Detect which cell encompasses the target text, then output its [x, y] center coordinate. 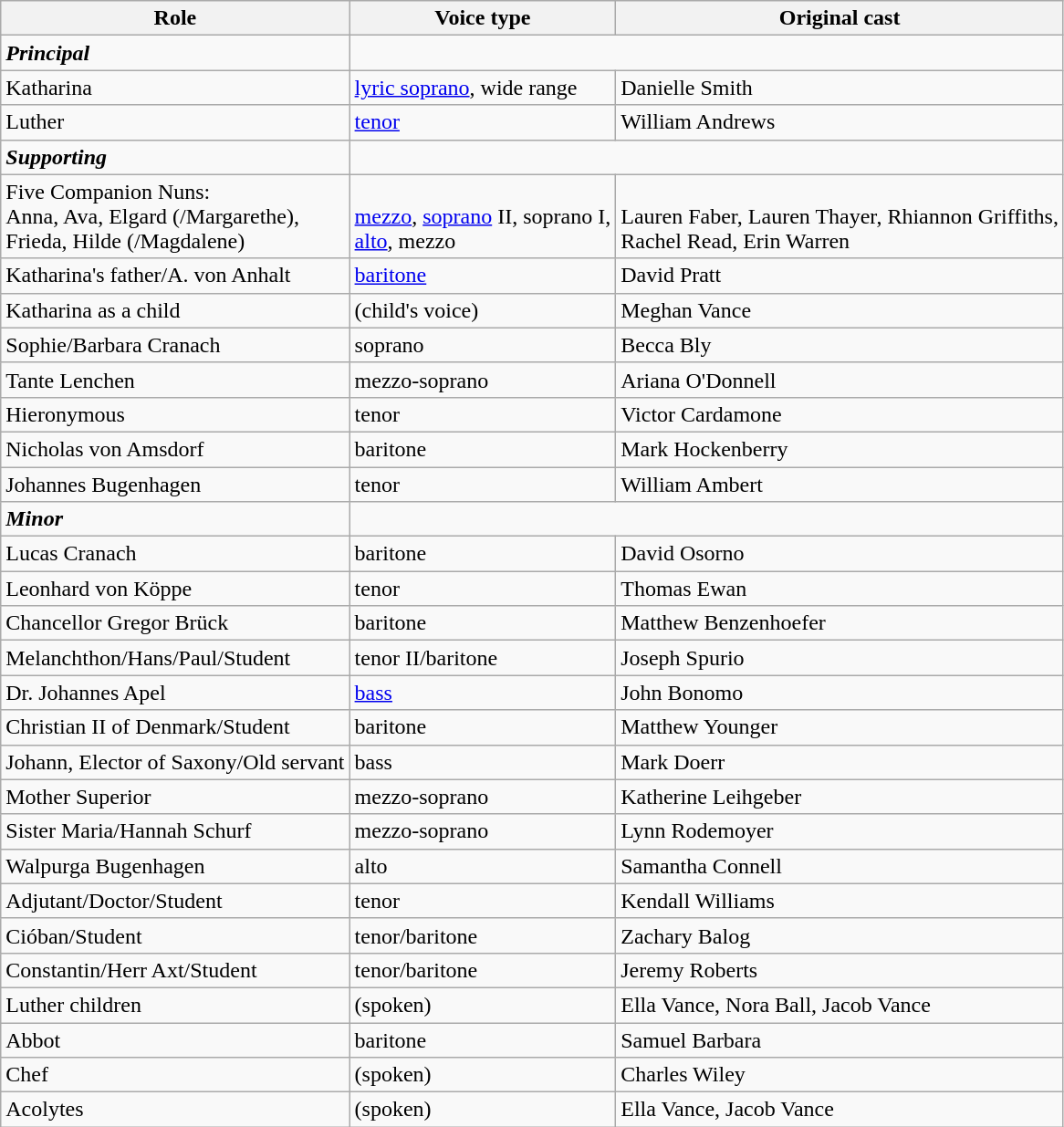
William Andrews [840, 122]
Five Companion Nuns:Anna, Ava, Elgard (/Margarethe),Frieda, Hilde (/Magdalene) [175, 216]
Katharina's father/A. von Anhalt [175, 276]
Jeremy Roberts [840, 970]
Acolytes [175, 1110]
Principal [175, 53]
Tante Lenchen [175, 380]
alto [483, 866]
Hieronymous [175, 414]
Lucas Cranach [175, 554]
Mark Hockenberry [840, 449]
Supporting [175, 157]
Christian II of Denmark/Student [175, 727]
Lynn Rodemoyer [840, 831]
Adjutant/Doctor/Student [175, 901]
Zachary Balog [840, 935]
Abbot [175, 1039]
Samantha Connell [840, 866]
mezzo, soprano II, soprano I,alto, mezzo [483, 216]
Thomas Ewan [840, 589]
Role [175, 18]
Kendall Williams [840, 901]
Cióban/Student [175, 935]
Chef [175, 1075]
Luther children [175, 1005]
Ella Vance, Nora Ball, Jacob Vance [840, 1005]
Mark Doerr [840, 762]
Joseph Spurio [840, 658]
Nicholas von Amsdorf [175, 449]
Minor [175, 519]
Matthew Benzenhoefer [840, 623]
Dr. Johannes Apel [175, 693]
Mother Superior [175, 797]
Meghan Vance [840, 310]
Danielle Smith [840, 88]
Voice type [483, 18]
Victor Cardamone [840, 414]
tenor II/baritone [483, 658]
Leonhard von Köppe [175, 589]
Melanchthon/Hans/Paul/Student [175, 658]
Johann, Elector of Saxony/Old servant [175, 762]
(child's voice) [483, 310]
Ella Vance, Jacob Vance [840, 1110]
Constantin/Herr Axt/Student [175, 970]
Samuel Barbara [840, 1039]
Katharina as a child [175, 310]
Luther [175, 122]
Walpurga Bugenhagen [175, 866]
Charles Wiley [840, 1075]
Chancellor Gregor Brück [175, 623]
Original cast [840, 18]
Ariana O'Donnell [840, 380]
David Pratt [840, 276]
Lauren Faber, Lauren Thayer, Rhiannon Griffiths,Rachel Read, Erin Warren [840, 216]
John Bonomo [840, 693]
soprano [483, 345]
Matthew Younger [840, 727]
Becca Bly [840, 345]
Katherine Leihgeber [840, 797]
Johannes Bugenhagen [175, 485]
lyric soprano, wide range [483, 88]
Katharina [175, 88]
Sister Maria/Hannah Schurf [175, 831]
William Ambert [840, 485]
Sophie/Barbara Cranach [175, 345]
David Osorno [840, 554]
